Find where the given text appears and provide that cell's center as (x, y) coordinate. 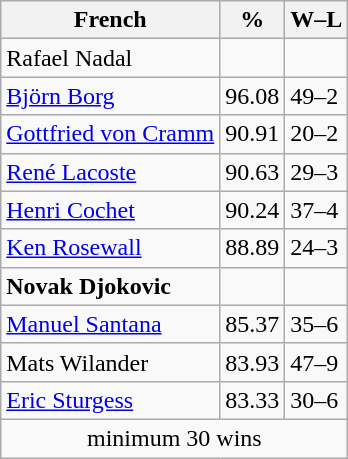
37–4 (316, 210)
90.63 (252, 172)
Ken Rosewall (110, 248)
90.91 (252, 134)
Novak Djokovic (110, 286)
French (110, 20)
Eric Sturgess (110, 400)
Rafael Nadal (110, 58)
30–6 (316, 400)
24–3 (316, 248)
Björn Borg (110, 96)
minimum 30 wins (174, 438)
Manuel Santana (110, 324)
W–L (316, 20)
20–2 (316, 134)
29–3 (316, 172)
35–6 (316, 324)
88.89 (252, 248)
Gottfried von Cramm (110, 134)
Mats Wilander (110, 362)
49–2 (316, 96)
85.37 (252, 324)
90.24 (252, 210)
83.33 (252, 400)
% (252, 20)
René Lacoste (110, 172)
83.93 (252, 362)
Henri Cochet (110, 210)
96.08 (252, 96)
47–9 (316, 362)
